Extract the [X, Y] coordinate from the center of the cell holding the provided text.  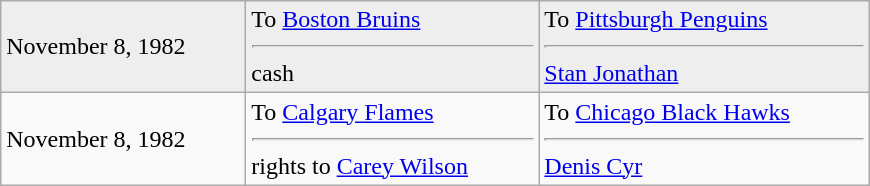
To Boston Bruinscash [392, 47]
To Pittsburgh PenguinsStan Jonathan [704, 47]
To Calgary Flamesrights to Carey Wilson [392, 139]
To Chicago Black HawksDenis Cyr [704, 139]
